Provide the [X, Y] coordinate of the cell's center where the given text is located.  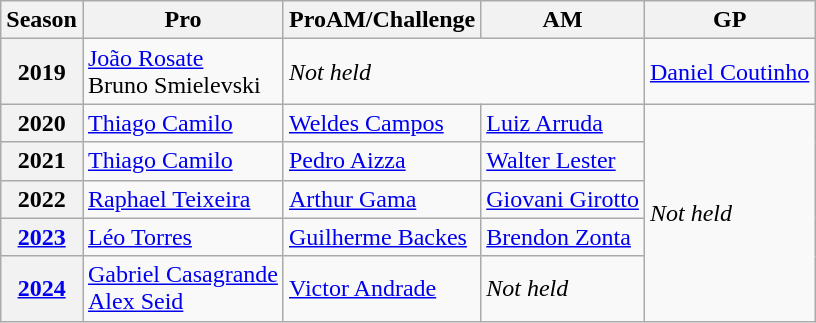
AM [563, 20]
João Rosate Bruno Smielevski [182, 72]
2021 [42, 161]
2020 [42, 123]
Daniel Coutinho [729, 72]
Léo Torres [182, 237]
2019 [42, 72]
Guilherme Backes [382, 237]
2024 [42, 288]
GP [729, 20]
ProAM/Challenge [382, 20]
Pedro Aizza [382, 161]
Luiz Arruda [563, 123]
Season [42, 20]
2022 [42, 199]
Raphael Teixeira [182, 199]
Victor Andrade [382, 288]
Arthur Gama [382, 199]
Walter Lester [563, 161]
2023 [42, 237]
Brendon Zonta [563, 237]
Pro [182, 20]
Weldes Campos [382, 123]
Gabriel Casagrande Alex Seid [182, 288]
Giovani Girotto [563, 199]
